Return the [x, y] coordinate for the center point of the cell that contains the specified text.  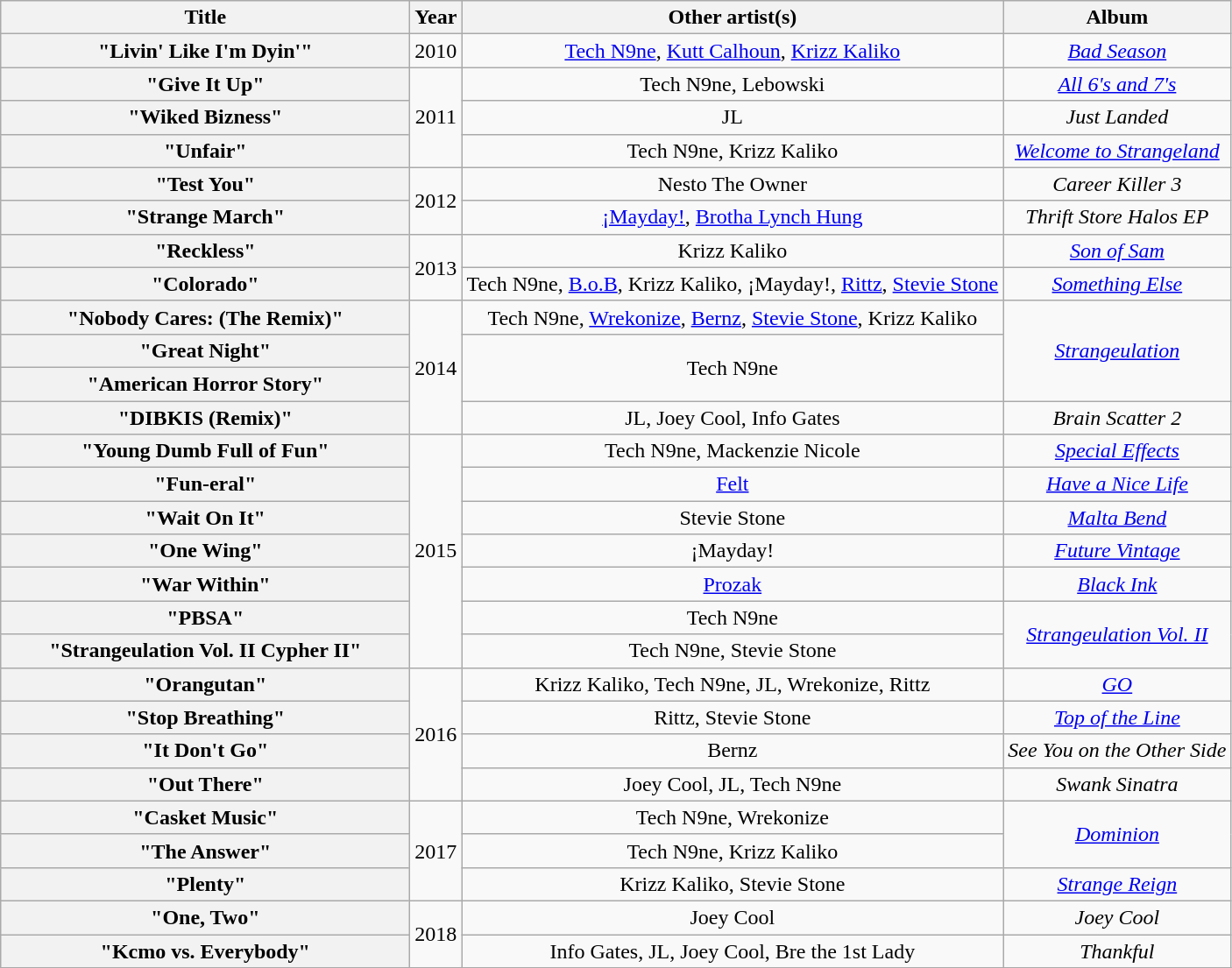
Thankful [1117, 950]
Tech N9ne, Wrekonize [733, 817]
2013 [436, 267]
"Orangutan" [205, 684]
¡Mayday!, Brotha Lynch Hung [733, 217]
Welcome to Strangeland [1117, 151]
Son of Sam [1117, 251]
Brain Scatter 2 [1117, 418]
Title [205, 18]
"It Don't Go" [205, 751]
Special Effects [1117, 451]
Bad Season [1117, 51]
Future Vintage [1117, 551]
"Wiked Bizness" [205, 117]
Krizz Kaliko, Tech N9ne, JL, Wrekonize, Rittz [733, 684]
Have a Nice Life [1117, 484]
2010 [436, 51]
"One Wing" [205, 551]
Other artist(s) [733, 18]
Felt [733, 484]
Krizz Kaliko [733, 251]
"The Answer" [205, 851]
Krizz Kaliko, Stevie Stone [733, 884]
"Livin' Like I'm Dyin'" [205, 51]
JL [733, 117]
"DIBKIS (Remix)" [205, 418]
Album [1117, 18]
Swank Sinatra [1117, 784]
GO [1117, 684]
"Wait On It" [205, 518]
2014 [436, 367]
"War Within" [205, 584]
Something Else [1117, 284]
"Plenty" [205, 884]
"Unfair" [205, 151]
"Test You" [205, 184]
"Strange March" [205, 217]
Strangeulation [1117, 350]
2016 [436, 734]
"Colorado" [205, 284]
2018 [436, 934]
Tech N9ne, B.o.B, Krizz Kaliko, ¡Mayday!, Rittz, Stevie Stone [733, 284]
"Nobody Cares: (The Remix)" [205, 317]
Dominion [1117, 834]
¡Mayday! [733, 551]
"American Horror Story" [205, 384]
2015 [436, 551]
2017 [436, 851]
Just Landed [1117, 117]
Malta Bend [1117, 518]
Black Ink [1117, 584]
Tech N9ne, Stevie Stone [733, 651]
2012 [436, 201]
"Stop Breathing" [205, 717]
"Great Night" [205, 350]
Nesto The Owner [733, 184]
Info Gates, JL, Joey Cool, Bre the 1st Lady [733, 950]
Rittz, Stevie Stone [733, 717]
2011 [436, 117]
JL, Joey Cool, Info Gates [733, 418]
Tech N9ne, Mackenzie Nicole [733, 451]
"Give It Up" [205, 84]
"Reckless" [205, 251]
All 6's and 7's [1117, 84]
"Kcmo vs. Everybody" [205, 950]
"Casket Music" [205, 817]
"Out There" [205, 784]
Year [436, 18]
Tech N9ne, Lebowski [733, 84]
See You on the Other Side [1117, 751]
Stevie Stone [733, 518]
Tech N9ne, Wrekonize, Bernz, Stevie Stone, Krizz Kaliko [733, 317]
Joey Cool, JL, Tech N9ne [733, 784]
Strangeulation Vol. II [1117, 634]
"One, Two" [205, 917]
"PBSA" [205, 618]
Prozak [733, 584]
Bernz [733, 751]
Thrift Store Halos EP [1117, 217]
"Strangeulation Vol. II Cypher II" [205, 651]
"Fun-eral" [205, 484]
Career Killer 3 [1117, 184]
Tech N9ne, Kutt Calhoun, Krizz Kaliko [733, 51]
Top of the Line [1117, 717]
"Young Dumb Full of Fun" [205, 451]
Strange Reign [1117, 884]
